Find where the given text appears and provide that cell's center as [x, y] coordinate. 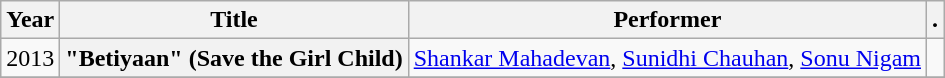
Title [234, 20]
. [936, 20]
2013 [30, 58]
Year [30, 20]
Shankar Mahadevan, Sunidhi Chauhan, Sonu Nigam [667, 58]
"Betiyaan" (Save the Girl Child) [234, 58]
Performer [667, 20]
